Identify which cell holds the provided text, then report its [x, y] central coordinate. 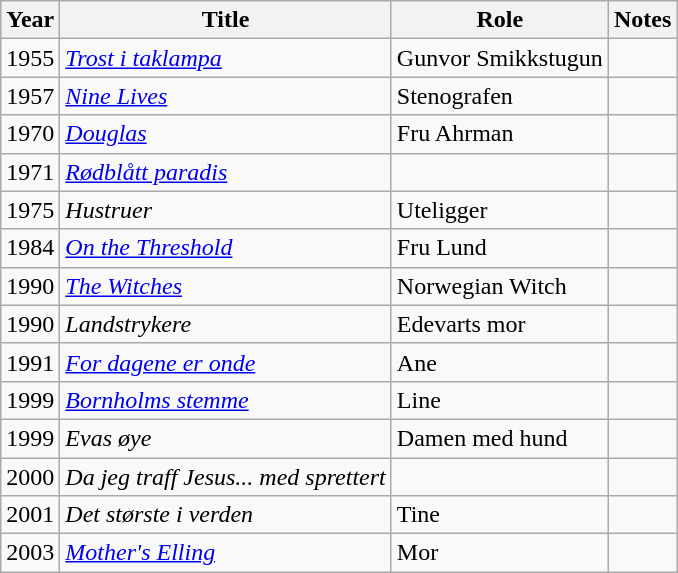
Title [226, 20]
Evas øye [226, 438]
1991 [30, 362]
Notes [642, 20]
Da jeg traff Jesus... med sprettert [226, 477]
1984 [30, 248]
1957 [30, 96]
1955 [30, 58]
Trost i taklampa [226, 58]
Ane [500, 362]
Tine [500, 515]
Det største i verden [226, 515]
Landstrykere [226, 324]
1975 [30, 210]
For dagene er onde [226, 362]
Mother's Elling [226, 553]
Stenografen [500, 96]
2003 [30, 553]
Hustruer [226, 210]
Role [500, 20]
Bornholms stemme [226, 400]
Edevarts mor [500, 324]
1970 [30, 134]
Nine Lives [226, 96]
Mor [500, 553]
On the Threshold [226, 248]
Line [500, 400]
2000 [30, 477]
Norwegian Witch [500, 286]
Rødblått paradis [226, 172]
Fru Ahrman [500, 134]
Uteligger [500, 210]
Gunvor Smikkstugun [500, 58]
Year [30, 20]
Damen med hund [500, 438]
Fru Lund [500, 248]
The Witches [226, 286]
2001 [30, 515]
1971 [30, 172]
Douglas [226, 134]
